Search for the cell housing the specified text and yield its (X, Y) center coordinate. 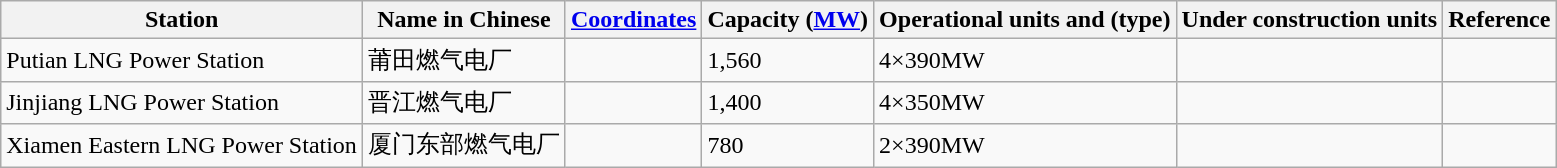
Operational units and (type) (1025, 20)
晋江燃气电厂 (464, 102)
780 (788, 146)
Jinjiang LNG Power Station (182, 102)
2×390MW (1025, 146)
Under construction units (1310, 20)
Name in Chinese (464, 20)
莆田燃气电厂 (464, 60)
1,400 (788, 102)
Station (182, 20)
Putian LNG Power Station (182, 60)
Xiamen Eastern LNG Power Station (182, 146)
Coordinates (633, 20)
4×390MW (1025, 60)
Capacity (MW) (788, 20)
厦门东部燃气电厂 (464, 146)
4×350MW (1025, 102)
1,560 (788, 60)
Reference (1500, 20)
